From the cell containing the given text, extract its center point as (x, y) coordinate. 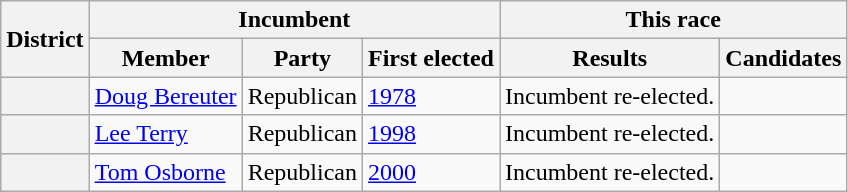
2000 (432, 172)
1978 (432, 96)
First elected (432, 58)
Incumbent (294, 20)
Candidates (784, 58)
Member (166, 58)
Lee Terry (166, 134)
This race (674, 20)
Party (302, 58)
Results (610, 58)
Tom Osborne (166, 172)
Doug Bereuter (166, 96)
1998 (432, 134)
District (45, 39)
